Find where the given text appears and provide that cell's center as (X, Y) coordinate. 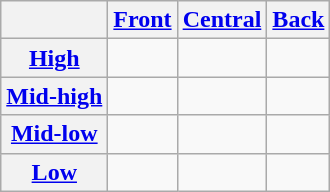
Front (142, 20)
High (54, 58)
Central (222, 20)
Low (54, 172)
Mid-high (54, 96)
Back (298, 20)
Mid-low (54, 134)
